Find where the given text appears and provide that cell's center as [X, Y] coordinate. 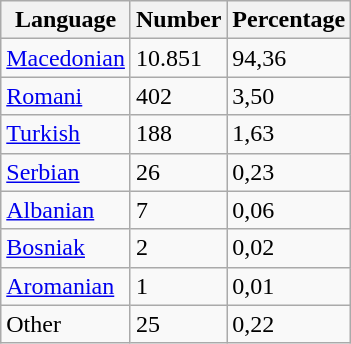
25 [178, 324]
Number [178, 20]
Percentage [289, 20]
Other [66, 324]
7 [178, 210]
0,02 [289, 248]
Bosniak [66, 248]
0,01 [289, 286]
188 [178, 134]
Aromanian [66, 286]
10.851 [178, 58]
0,23 [289, 172]
Albanian [66, 210]
Turkish [66, 134]
94,36 [289, 58]
Macedonian [66, 58]
2 [178, 248]
0,22 [289, 324]
402 [178, 96]
Serbian [66, 172]
Romani [66, 96]
1 [178, 286]
3,50 [289, 96]
0,06 [289, 210]
1,63 [289, 134]
26 [178, 172]
Language [66, 20]
